Extract the (x, y) coordinate from the center of the cell holding the provided text.  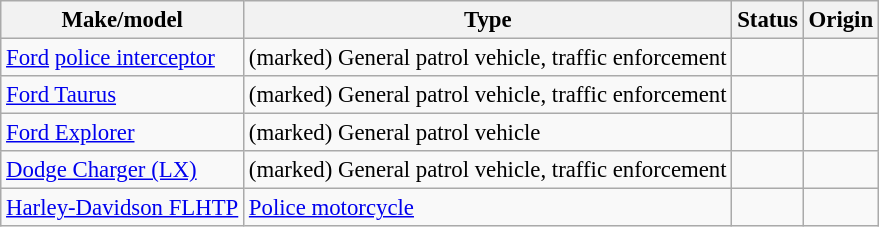
Make/model (122, 20)
Ford Explorer (122, 133)
Ford police interceptor (122, 58)
(marked) General patrol vehicle (488, 133)
Police motorcycle (488, 208)
Status (768, 20)
Type (488, 20)
Dodge Charger (LX) (122, 170)
Origin (840, 20)
Ford Taurus (122, 95)
Harley-Davidson FLHTP (122, 208)
